Capture the cell that displays the provided text and extract its (x, y) central coordinate. 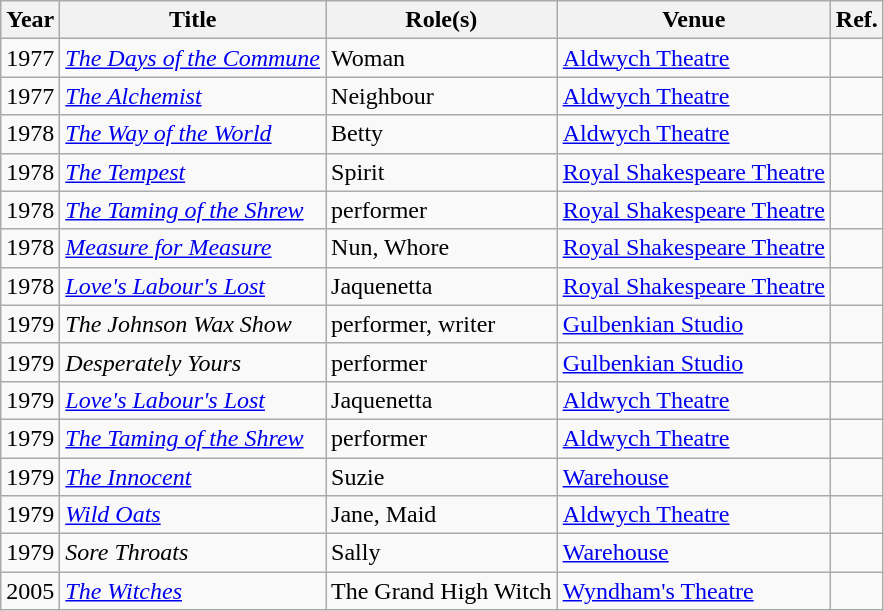
The Witches (193, 591)
Title (193, 20)
2005 (30, 591)
Ref. (856, 20)
The Way of the World (193, 134)
Nun, Whore (442, 248)
Wyndham's Theatre (694, 591)
Spirit (442, 172)
Wild Oats (193, 515)
Desperately Yours (193, 362)
Jane, Maid (442, 515)
The Grand High Witch (442, 591)
The Alchemist (193, 96)
Measure for Measure (193, 248)
The Innocent (193, 477)
Role(s) (442, 20)
Sore Throats (193, 553)
Year (30, 20)
Neighbour (442, 96)
Sally (442, 553)
Woman (442, 58)
Suzie (442, 477)
The Johnson Wax Show (193, 324)
Venue (694, 20)
The Days of the Commune (193, 58)
Betty (442, 134)
The Tempest (193, 172)
performer, writer (442, 324)
